For the text-containing cell, return its midpoint in [X, Y] coordinate format. 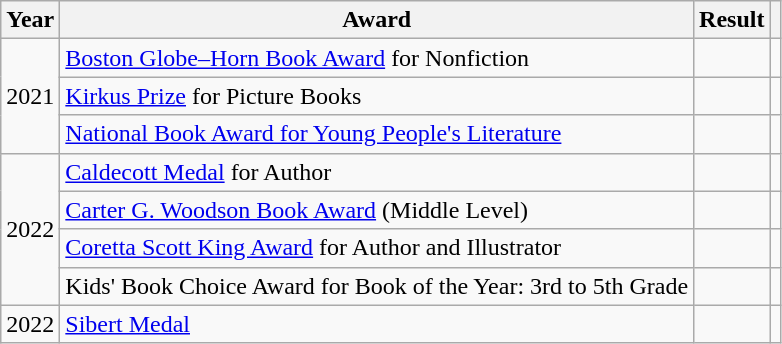
Carter G. Woodson Book Award (Middle Level) [377, 210]
Year [30, 20]
Award [377, 20]
Result [732, 20]
Kids' Book Choice Award for Book of the Year: 3rd to 5th Grade [377, 286]
National Book Award for Young People's Literature [377, 134]
Boston Globe–Horn Book Award for Nonfiction [377, 58]
2021 [30, 96]
Coretta Scott King Award for Author and Illustrator [377, 248]
Caldecott Medal for Author [377, 172]
Sibert Medal [377, 324]
Kirkus Prize for Picture Books [377, 96]
